Locate the cell with the specified text and output its [X, Y] center coordinate. 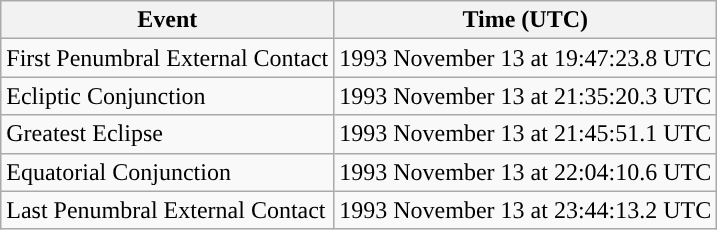
Event [168, 20]
Greatest Eclipse [168, 134]
Equatorial Conjunction [168, 172]
1993 November 13 at 21:35:20.3 UTC [526, 96]
First Penumbral External Contact [168, 58]
1993 November 13 at 22:04:10.6 UTC [526, 172]
Ecliptic Conjunction [168, 96]
1993 November 13 at 23:44:13.2 UTC [526, 210]
1993 November 13 at 21:45:51.1 UTC [526, 134]
Time (UTC) [526, 20]
1993 November 13 at 19:47:23.8 UTC [526, 58]
Last Penumbral External Contact [168, 210]
